Provide the [x, y] coordinate of the cell's center where the given text is located.  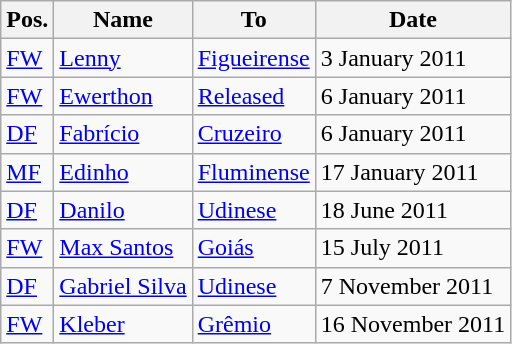
Ewerthon [123, 96]
Figueirense [254, 58]
3 January 2011 [412, 58]
Cruzeiro [254, 134]
Pos. [28, 20]
18 June 2011 [412, 210]
Goiás [254, 248]
Lenny [123, 58]
Fluminense [254, 172]
Released [254, 96]
MF [28, 172]
15 July 2011 [412, 248]
Date [412, 20]
Edinho [123, 172]
Max Santos [123, 248]
17 January 2011 [412, 172]
Grêmio [254, 324]
7 November 2011 [412, 286]
Danilo [123, 210]
Gabriel Silva [123, 286]
Kleber [123, 324]
16 November 2011 [412, 324]
To [254, 20]
Fabrício [123, 134]
Name [123, 20]
